Return [x, y] of the center of cell containing provided text 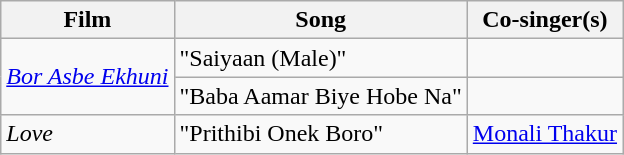
"Baba Aamar Biye Hobe Na" [320, 96]
"Saiyaan (Male)" [320, 58]
Love [88, 134]
"Prithibi Onek Boro" [320, 134]
Film [88, 20]
Song [320, 20]
Co-singer(s) [544, 20]
Bor Asbe Ekhuni [88, 77]
Monali Thakur [544, 134]
